Provide the (X, Y) coordinate of the cell's center where the given text is located.  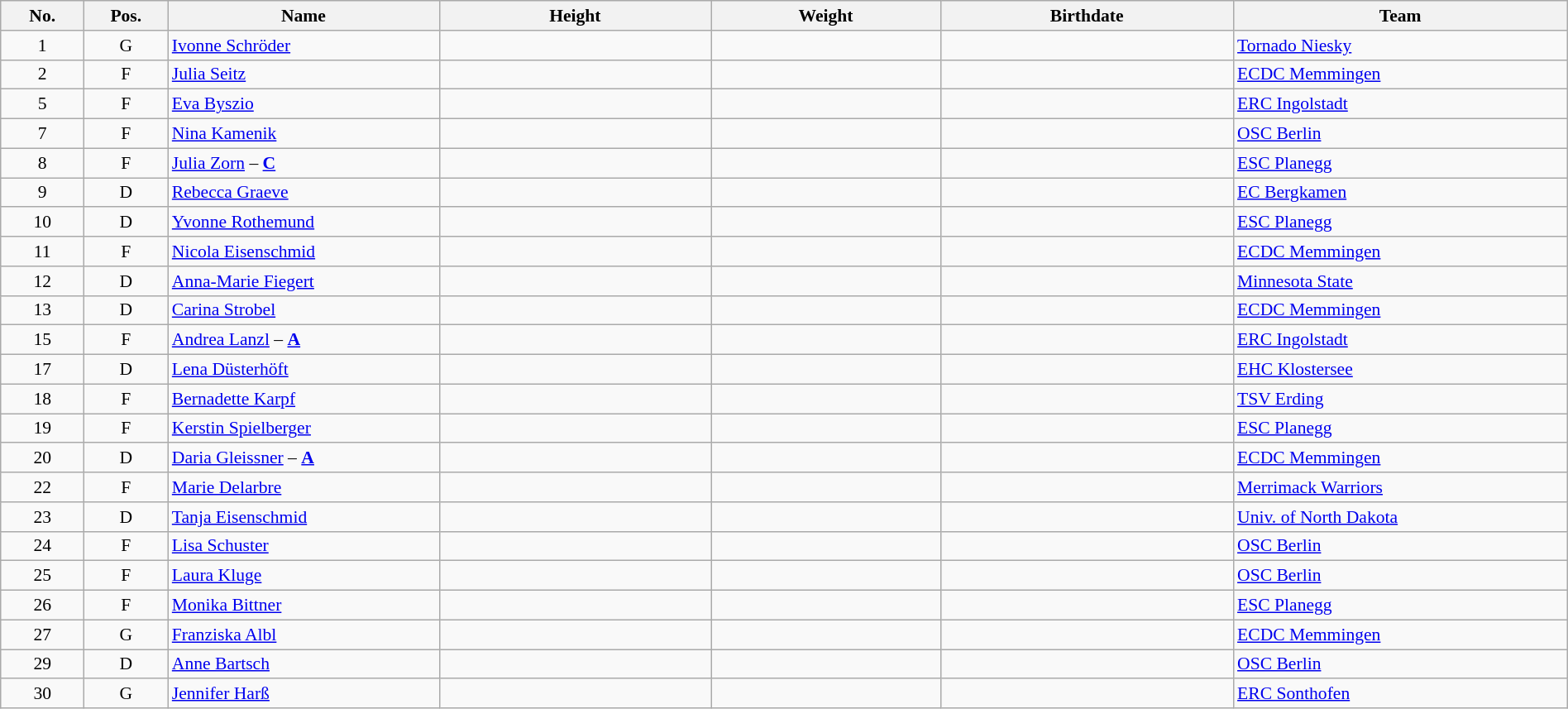
Lena Düsterhöft (304, 370)
17 (43, 370)
Ivonne Schröder (304, 46)
Yvonne Rothemund (304, 223)
1 (43, 46)
Weight (826, 16)
Univ. of North Dakota (1400, 517)
Marie Delarbre (304, 487)
Tanja Eisenschmid (304, 517)
Height (575, 16)
EC Bergkamen (1400, 193)
ERC Sonthofen (1400, 694)
18 (43, 399)
Team (1400, 16)
Andrea Lanzl – A (304, 340)
Bernadette Karpf (304, 399)
Daria Gleissner – A (304, 458)
20 (43, 458)
7 (43, 134)
23 (43, 517)
19 (43, 429)
10 (43, 223)
8 (43, 163)
13 (43, 310)
Julia Zorn – C (304, 163)
11 (43, 252)
Monika Bittner (304, 606)
Carina Strobel (304, 310)
Nicola Eisenschmid (304, 252)
No. (43, 16)
25 (43, 576)
Anna-Marie Fiegert (304, 281)
22 (43, 487)
24 (43, 546)
Jennifer Harß (304, 694)
26 (43, 606)
Name (304, 16)
Rebecca Graeve (304, 193)
15 (43, 340)
12 (43, 281)
EHC Klostersee (1400, 370)
Anne Bartsch (304, 664)
Kerstin Spielberger (304, 429)
5 (43, 104)
Eva Byszio (304, 104)
Minnesota State (1400, 281)
Lisa Schuster (304, 546)
27 (43, 635)
9 (43, 193)
Laura Kluge (304, 576)
Pos. (126, 16)
Nina Kamenik (304, 134)
Birthdate (1087, 16)
Franziska Albl (304, 635)
30 (43, 694)
2 (43, 74)
TSV Erding (1400, 399)
29 (43, 664)
Merrimack Warriors (1400, 487)
Tornado Niesky (1400, 46)
Julia Seitz (304, 74)
